For the text-containing cell, return its midpoint in (x, y) coordinate format. 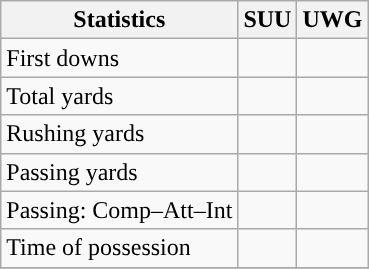
SUU (268, 20)
Passing: Comp–Att–Int (120, 210)
Statistics (120, 20)
UWG (332, 20)
First downs (120, 58)
Time of possession (120, 248)
Rushing yards (120, 134)
Passing yards (120, 172)
Total yards (120, 96)
